Locate the cell with the specified text and output its (x, y) center coordinate. 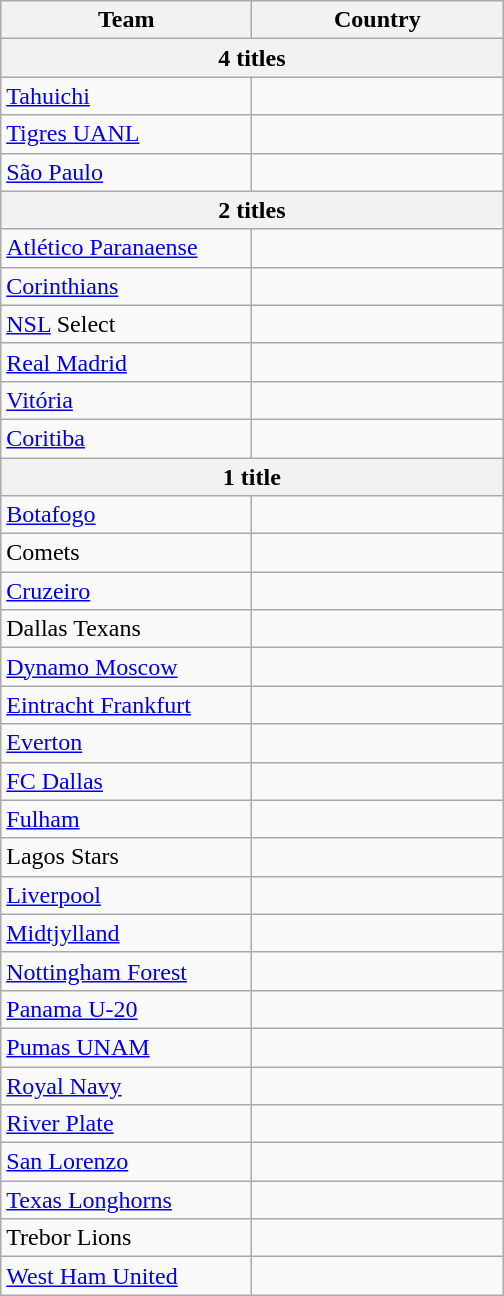
2 titles (252, 210)
Panama U-20 (126, 1009)
Dynamo Moscow (126, 667)
Liverpool (126, 895)
1 title (252, 477)
Lagos Stars (126, 857)
Eintracht Frankfurt (126, 705)
Corinthians (126, 286)
Trebor Lions (126, 1238)
Fulham (126, 819)
Nottingham Forest (126, 971)
FC Dallas (126, 781)
Everton (126, 743)
Vitória (126, 400)
Team (126, 20)
4 titles (252, 58)
West Ham United (126, 1276)
Cruzeiro (126, 591)
Coritiba (126, 438)
Pumas UNAM (126, 1047)
São Paulo (126, 172)
San Lorenzo (126, 1162)
Atlético Paranaense (126, 248)
Country (378, 20)
Royal Navy (126, 1085)
Tigres UANL (126, 134)
River Plate (126, 1124)
Tahuichi (126, 96)
Midtjylland (126, 933)
Botafogo (126, 515)
Real Madrid (126, 362)
Comets (126, 553)
NSL Select (126, 324)
Texas Longhorns (126, 1200)
Dallas Texans (126, 629)
